Find where the given text appears and provide that cell's center as (x, y) coordinate. 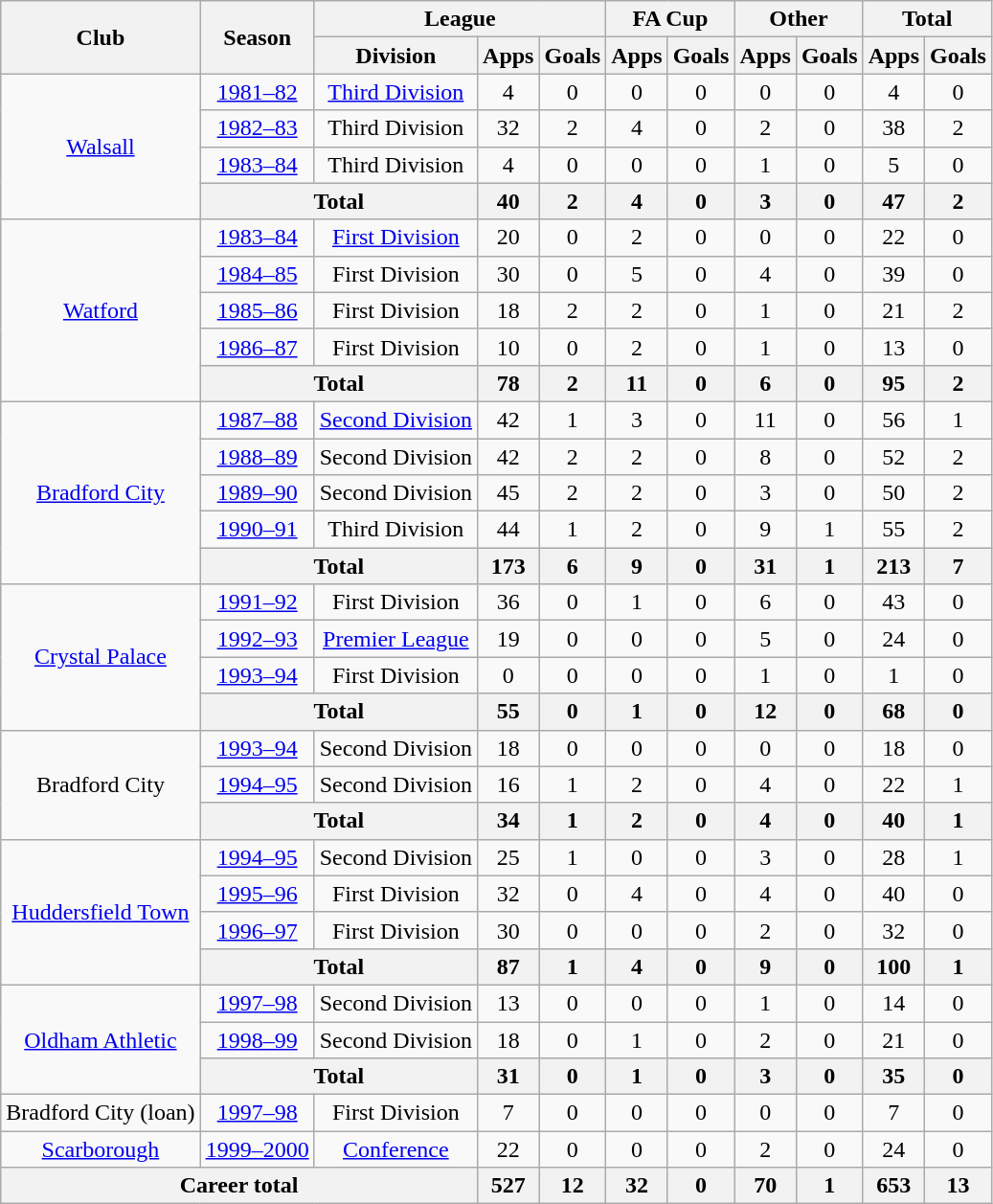
36 (508, 602)
28 (893, 857)
173 (508, 566)
47 (893, 201)
50 (893, 493)
87 (508, 966)
1989–90 (257, 493)
56 (893, 420)
1992–93 (257, 639)
Scarborough (101, 1149)
52 (893, 457)
Career total (239, 1186)
1988–89 (257, 457)
44 (508, 530)
Watford (101, 310)
8 (765, 457)
70 (765, 1186)
1985–86 (257, 310)
1998–99 (257, 1039)
Other (799, 19)
Bradford City (loan) (101, 1113)
38 (893, 128)
34 (508, 821)
1995–96 (257, 894)
1999–2000 (257, 1149)
Oldham Athletic (101, 1039)
1986–87 (257, 347)
1981–82 (257, 92)
35 (893, 1077)
1991–92 (257, 602)
213 (893, 566)
16 (508, 784)
League (460, 19)
43 (893, 602)
Crystal Palace (101, 657)
Season (257, 37)
Division (395, 56)
25 (508, 857)
Conference (395, 1149)
68 (893, 712)
1982–83 (257, 128)
527 (508, 1186)
Walsall (101, 147)
1984–85 (257, 274)
FA Cup (670, 19)
19 (508, 639)
20 (508, 238)
14 (893, 1003)
10 (508, 347)
Premier League (395, 639)
45 (508, 493)
78 (508, 383)
Huddersfield Town (101, 912)
1987–88 (257, 420)
100 (893, 966)
95 (893, 383)
653 (893, 1186)
1990–91 (257, 530)
1996–97 (257, 930)
39 (893, 274)
Club (101, 37)
